Extract the (x, y) coordinate from the center of the cell holding the provided text.  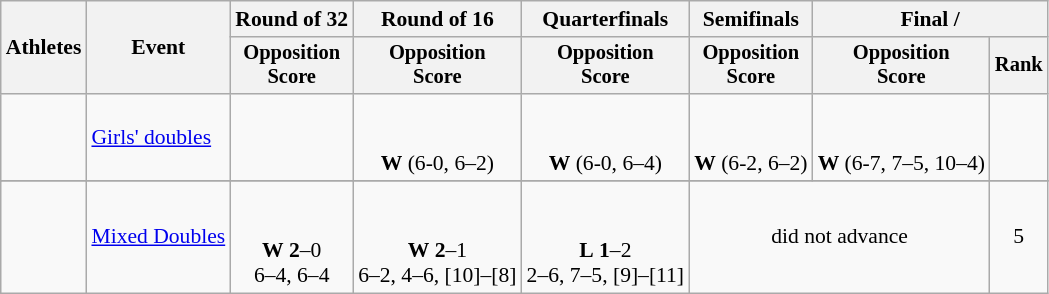
Final / (930, 19)
Rank (1019, 66)
W (6-7, 7–5, 10–4) (902, 138)
Event (158, 48)
Round of 16 (437, 19)
Quarterfinals (606, 19)
W 2–1 6–2, 4–6, [10]–[8] (437, 237)
L 1–2 2–6, 7–5, [9]–[11] (606, 237)
W (6-0, 6–2) (437, 138)
Athletes (44, 48)
Semifinals (750, 19)
Girls' doubles (158, 138)
W (6-0, 6–4) (606, 138)
Mixed Doubles (158, 237)
5 (1019, 237)
did not advance (840, 237)
W (6-2, 6–2) (750, 138)
Round of 32 (292, 19)
W 2–0 6–4, 6–4 (292, 237)
